Scan for the cell matching the given text and deliver its [x, y] coordinate at center. 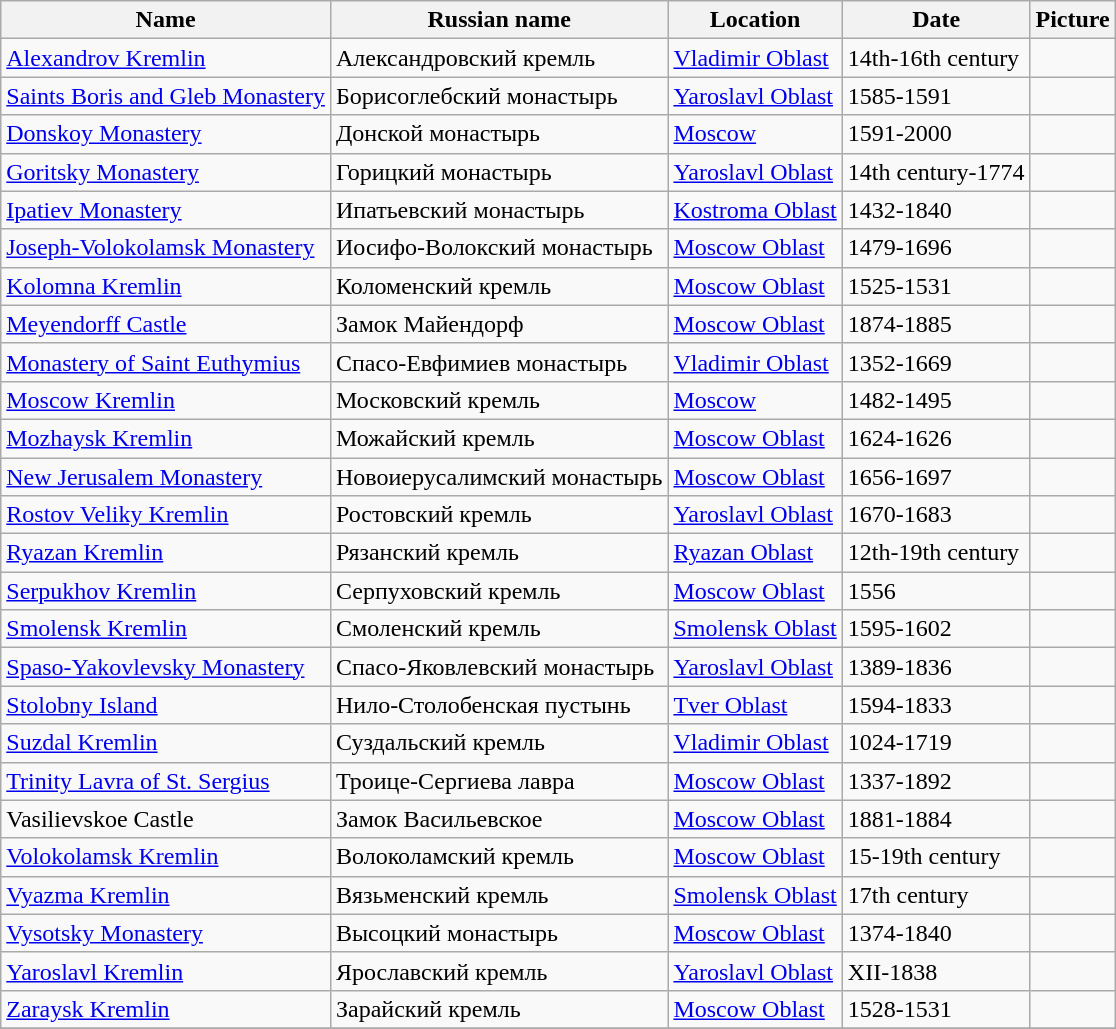
Ростовский кремль [498, 515]
Можайский кремль [498, 438]
Московский кремль [498, 400]
Суздальский кремль [498, 743]
Александровский кремль [498, 58]
Monastery of Saint Euthymius [166, 362]
Вязьменский кремль [498, 895]
Vasilievskoe Castle [166, 819]
Замок Майендорф [498, 324]
Alexandrov Kremlin [166, 58]
Горицкий монастырь [498, 172]
Замок Васильевское [498, 819]
Kostroma Oblast [755, 210]
1482-1495 [936, 400]
17th century [936, 895]
Tver Oblast [755, 705]
Meyendorff Castle [166, 324]
Donskoy Monastery [166, 134]
Ryazan Kremlin [166, 553]
Spaso-Yakovlevsky Monastery [166, 667]
1556 [936, 591]
Высоцкий монастырь [498, 933]
1656-1697 [936, 477]
Троице-Сергиева лавра [498, 781]
Mozhaysk Kremlin [166, 438]
Moscow Kremlin [166, 400]
Trinity Lavra of St. Sergius [166, 781]
1594-1833 [936, 705]
Волоколамский кремль [498, 857]
1585-1591 [936, 96]
XII-1838 [936, 971]
Rostov Veliky Kremlin [166, 515]
Date [936, 20]
1024-1719 [936, 743]
Нило-Столобенская пустынь [498, 705]
12th-19th century [936, 553]
Picture [1072, 20]
Ryazan Oblast [755, 553]
1528-1531 [936, 1009]
Name [166, 20]
Vyazma Kremlin [166, 895]
1591-2000 [936, 134]
1389-1836 [936, 667]
1352-1669 [936, 362]
Joseph-Volokolamsk Monastery [166, 248]
Location [755, 20]
Смоленский кремль [498, 629]
1432-1840 [936, 210]
1670-1683 [936, 515]
14th century-1774 [936, 172]
Донской монастырь [498, 134]
Zaraysk Kremlin [166, 1009]
Ipatiev Monastery [166, 210]
Ипатьевский монастырь [498, 210]
Спасо-Яковлевский монастырь [498, 667]
1595-1602 [936, 629]
Спасо-Евфимиев монастырь [498, 362]
Серпуховский кремль [498, 591]
Kolomna Kremlin [166, 286]
Рязанский кремль [498, 553]
1479-1696 [936, 248]
Иосифо-Волокский монастырь [498, 248]
1881-1884 [936, 819]
14th-16th century [936, 58]
1374-1840 [936, 933]
Serpukhov Kremlin [166, 591]
15-19th century [936, 857]
Volokolamsk Kremlin [166, 857]
Vysotsky Monastery [166, 933]
1337-1892 [936, 781]
Smolensk Kremlin [166, 629]
Ярославский кремль [498, 971]
Зарайский кремль [498, 1009]
New Jerusalem Monastery [166, 477]
Russian name [498, 20]
Yaroslavl Kremlin [166, 971]
1624-1626 [936, 438]
Stolobny Island [166, 705]
1874-1885 [936, 324]
Goritsky Monastery [166, 172]
Suzdal Kremlin [166, 743]
Новоиерусалимский монастырь [498, 477]
Saints Boris and Gleb Monastery [166, 96]
1525-1531 [936, 286]
Борисоглебский монастырь [498, 96]
Коломенский кремль [498, 286]
